Locate the cell with the specified text and output its [x, y] center coordinate. 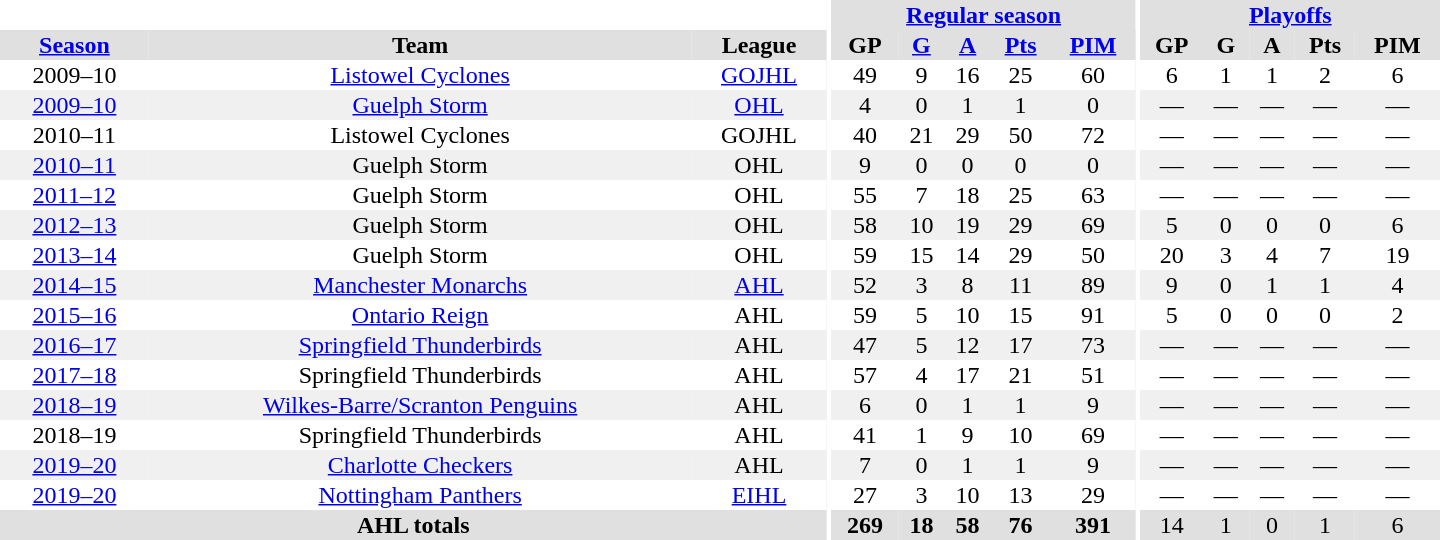
11 [1021, 285]
27 [866, 495]
269 [866, 525]
Wilkes-Barre/Scranton Penguins [420, 405]
EIHL [758, 495]
52 [866, 285]
391 [1094, 525]
2011–12 [74, 195]
Regular season [984, 15]
73 [1094, 345]
47 [866, 345]
Season [74, 45]
57 [866, 375]
2012–13 [74, 225]
Ontario Reign [420, 315]
AHL totals [414, 525]
2017–18 [74, 375]
Charlotte Checkers [420, 465]
2015–16 [74, 315]
Nottingham Panthers [420, 495]
40 [866, 135]
60 [1094, 75]
91 [1094, 315]
51 [1094, 375]
12 [968, 345]
49 [866, 75]
Team [420, 45]
55 [866, 195]
2016–17 [74, 345]
League [758, 45]
63 [1094, 195]
20 [1172, 255]
16 [968, 75]
Playoffs [1290, 15]
8 [968, 285]
72 [1094, 135]
13 [1021, 495]
76 [1021, 525]
2013–14 [74, 255]
2014–15 [74, 285]
41 [866, 435]
Manchester Monarchs [420, 285]
89 [1094, 285]
